Determine the [x, y] coordinate at the center of the cell enclosing the given text.  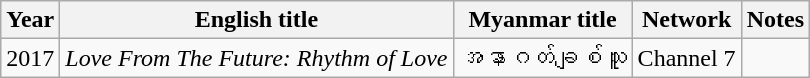
English title [256, 20]
Channel 7 [686, 58]
2017 [30, 58]
Myanmar title [542, 20]
Love From The Future: Rhythm of Love [256, 58]
Notes [775, 20]
Year [30, 20]
အနာဂတ်ချစ်သူ [542, 58]
Network [686, 20]
